Provide the [x, y] coordinate of the cell's center where the given text is located.  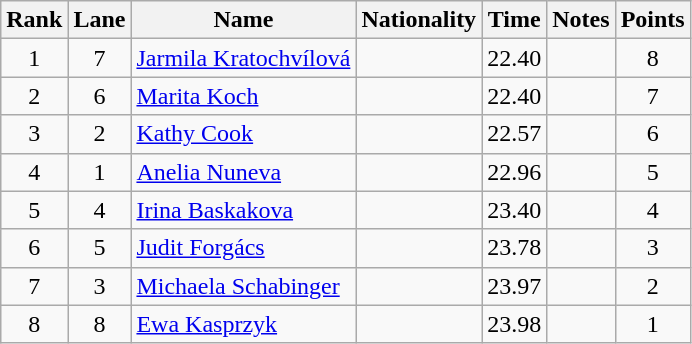
Lane [100, 20]
Kathy Cook [244, 134]
23.98 [514, 324]
22.57 [514, 134]
Nationality [419, 20]
Notes [581, 20]
Time [514, 20]
Rank [34, 20]
Jarmila Kratochvílová [244, 58]
Irina Baskakova [244, 210]
Judit Forgács [244, 248]
Michaela Schabinger [244, 286]
22.96 [514, 172]
23.78 [514, 248]
23.97 [514, 286]
Marita Koch [244, 96]
Points [652, 20]
Anelia Nuneva [244, 172]
23.40 [514, 210]
Name [244, 20]
Ewa Kasprzyk [244, 324]
